Find where the given text appears and provide that cell's center as [X, Y] coordinate. 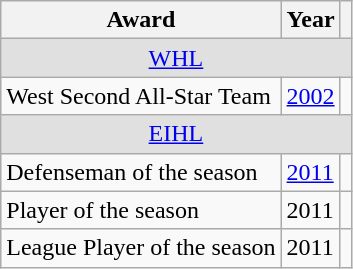
WHL [176, 58]
Year [310, 20]
Player of the season [141, 210]
West Second All-Star Team [141, 96]
League Player of the season [141, 248]
Defenseman of the season [141, 172]
2002 [310, 96]
EIHL [176, 134]
Award [141, 20]
